Find where the given text appears and provide that cell's center as [x, y] coordinate. 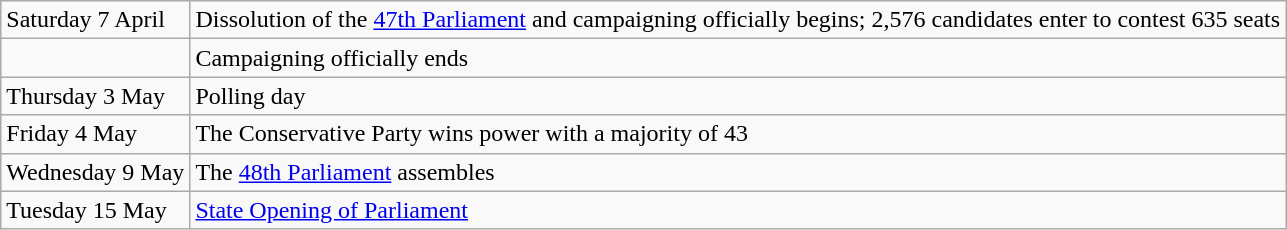
The Conservative Party wins power with a majority of 43 [738, 134]
Campaigning officially ends [738, 58]
Saturday 7 April [96, 20]
The 48th Parliament assembles [738, 172]
Polling day [738, 96]
State Opening of Parliament [738, 210]
Wednesday 9 May [96, 172]
Thursday 3 May [96, 96]
Tuesday 15 May [96, 210]
Friday 4 May [96, 134]
Dissolution of the 47th Parliament and campaigning officially begins; 2,576 candidates enter to contest 635 seats [738, 20]
